Return the (X, Y) coordinate for the center point of the cell that contains the specified text.  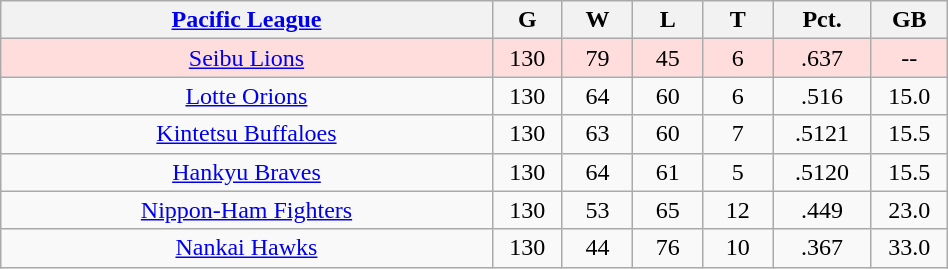
Hankyu Braves (246, 172)
33.0 (909, 248)
Seibu Lions (246, 58)
W (597, 20)
7 (738, 134)
-- (909, 58)
G (527, 20)
12 (738, 210)
61 (668, 172)
Nankai Hawks (246, 248)
.5121 (822, 134)
Pacific League (246, 20)
Kintetsu Buffaloes (246, 134)
23.0 (909, 210)
L (668, 20)
Lotte Orions (246, 96)
5 (738, 172)
53 (597, 210)
Pct. (822, 20)
T (738, 20)
.449 (822, 210)
GB (909, 20)
15.0 (909, 96)
.516 (822, 96)
65 (668, 210)
63 (597, 134)
.5120 (822, 172)
76 (668, 248)
44 (597, 248)
.637 (822, 58)
45 (668, 58)
79 (597, 58)
.367 (822, 248)
Nippon-Ham Fighters (246, 210)
10 (738, 248)
